Determine the [X, Y] coordinate at the center of the cell enclosing the given text.  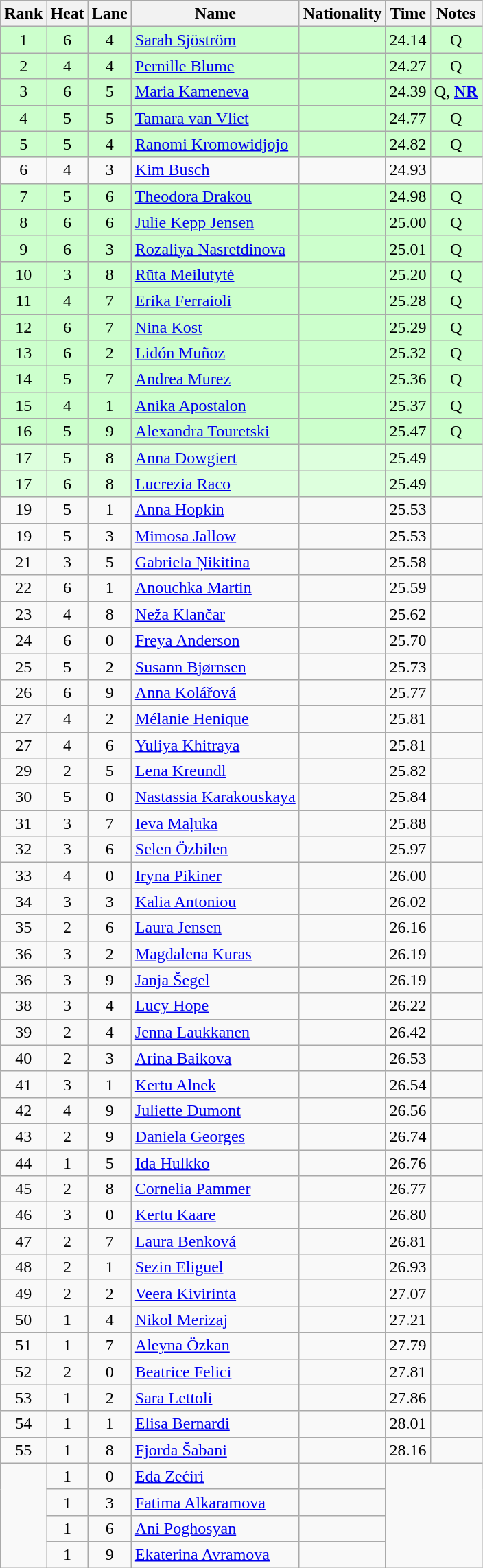
26.53 [408, 1058]
24.98 [408, 196]
Rozaliya Nasretdinova [215, 248]
Ani Poghosyan [215, 1528]
34 [23, 902]
33 [23, 876]
Lucrezia Raco [215, 484]
Lucy Hope [215, 1006]
Anna Kolářová [215, 692]
26.74 [408, 1136]
25.88 [408, 823]
Eda Zećiri [215, 1476]
26.77 [408, 1189]
24 [23, 640]
43 [23, 1136]
25.77 [408, 692]
41 [23, 1084]
Juliette Dumont [215, 1110]
Lena Kreundl [215, 771]
Mélanie Henique [215, 718]
Erika Ferraioli [215, 301]
12 [23, 327]
35 [23, 928]
54 [23, 1424]
Ida Hulkko [215, 1163]
Laura Benková [215, 1241]
Freya Anderson [215, 640]
42 [23, 1110]
29 [23, 771]
Rank [23, 14]
26.00 [408, 876]
23 [23, 614]
10 [23, 274]
27.21 [408, 1320]
27.07 [408, 1294]
24.93 [408, 170]
48 [23, 1267]
Fatima Alkaramova [215, 1502]
Kertu Alnek [215, 1084]
Heat [67, 14]
Iryna Pikiner [215, 876]
Ieva Maļuka [215, 823]
46 [23, 1215]
26 [23, 692]
Elisa Bernardi [215, 1424]
24.14 [408, 40]
Lidón Muñoz [215, 353]
47 [23, 1241]
27.79 [408, 1346]
24.82 [408, 144]
Kertu Kaare [215, 1215]
26.16 [408, 928]
52 [23, 1372]
Fjorda Šabani [215, 1450]
Anika Apostalon [215, 406]
Daniela Georges [215, 1136]
Andrea Murez [215, 379]
28.01 [408, 1424]
Theodora Drakou [215, 196]
Ekaterina Avramova [215, 1554]
Pernille Blume [215, 66]
38 [23, 1006]
Nikol Merizaj [215, 1320]
39 [23, 1032]
14 [23, 379]
Name [215, 14]
Aleyna Özkan [215, 1346]
Anna Dowgiert [215, 458]
45 [23, 1189]
Neža Klančar [215, 614]
40 [23, 1058]
25.70 [408, 640]
Laura Jensen [215, 928]
21 [23, 562]
26.56 [408, 1110]
Notes [456, 14]
25.20 [408, 274]
Magdalena Kuras [215, 954]
26.76 [408, 1163]
27.86 [408, 1398]
25.29 [408, 327]
51 [23, 1346]
25.47 [408, 432]
Yuliya Khitraya [215, 745]
Kim Busch [215, 170]
Arina Baikova [215, 1058]
31 [23, 823]
27.81 [408, 1372]
25 [23, 666]
Julie Kepp Jensen [215, 222]
15 [23, 406]
Lane [110, 14]
Selen Özbilen [215, 850]
26.02 [408, 902]
26.93 [408, 1267]
Q, NR [456, 92]
55 [23, 1450]
50 [23, 1320]
49 [23, 1294]
25.82 [408, 771]
22 [23, 588]
25.62 [408, 614]
26.22 [408, 1006]
32 [23, 850]
Rūta Meilutytė [215, 274]
25.97 [408, 850]
Nationality [342, 14]
Time [408, 14]
25.59 [408, 588]
Beatrice Felici [215, 1372]
25.84 [408, 797]
25.00 [408, 222]
Anouchka Martin [215, 588]
Sarah Sjöström [215, 40]
24.39 [408, 92]
24.77 [408, 118]
25.36 [408, 379]
26.54 [408, 1084]
Ranomi Kromowidjojo [215, 144]
28.16 [408, 1450]
Kalia Antoniou [215, 902]
Susann Bjørnsen [215, 666]
44 [23, 1163]
Tamara van Vliet [215, 118]
Veera Kivirinta [215, 1294]
Nina Kost [215, 327]
25.32 [408, 353]
30 [23, 797]
25.01 [408, 248]
Alexandra Touretski [215, 432]
26.42 [408, 1032]
53 [23, 1398]
11 [23, 301]
Gabriela Ņikitina [215, 562]
Maria Kameneva [215, 92]
25.58 [408, 562]
13 [23, 353]
Janja Šegel [215, 980]
25.37 [408, 406]
Nastassia Karakouskaya [215, 797]
26.80 [408, 1215]
25.73 [408, 666]
16 [23, 432]
Jenna Laukkanen [215, 1032]
26.81 [408, 1241]
Cornelia Pammer [215, 1189]
Sezin Eliguel [215, 1267]
Anna Hopkin [215, 510]
Mimosa Jallow [215, 536]
Sara Lettoli [215, 1398]
24.27 [408, 66]
25.28 [408, 301]
